For the text-containing cell, return its midpoint in (X, Y) coordinate format. 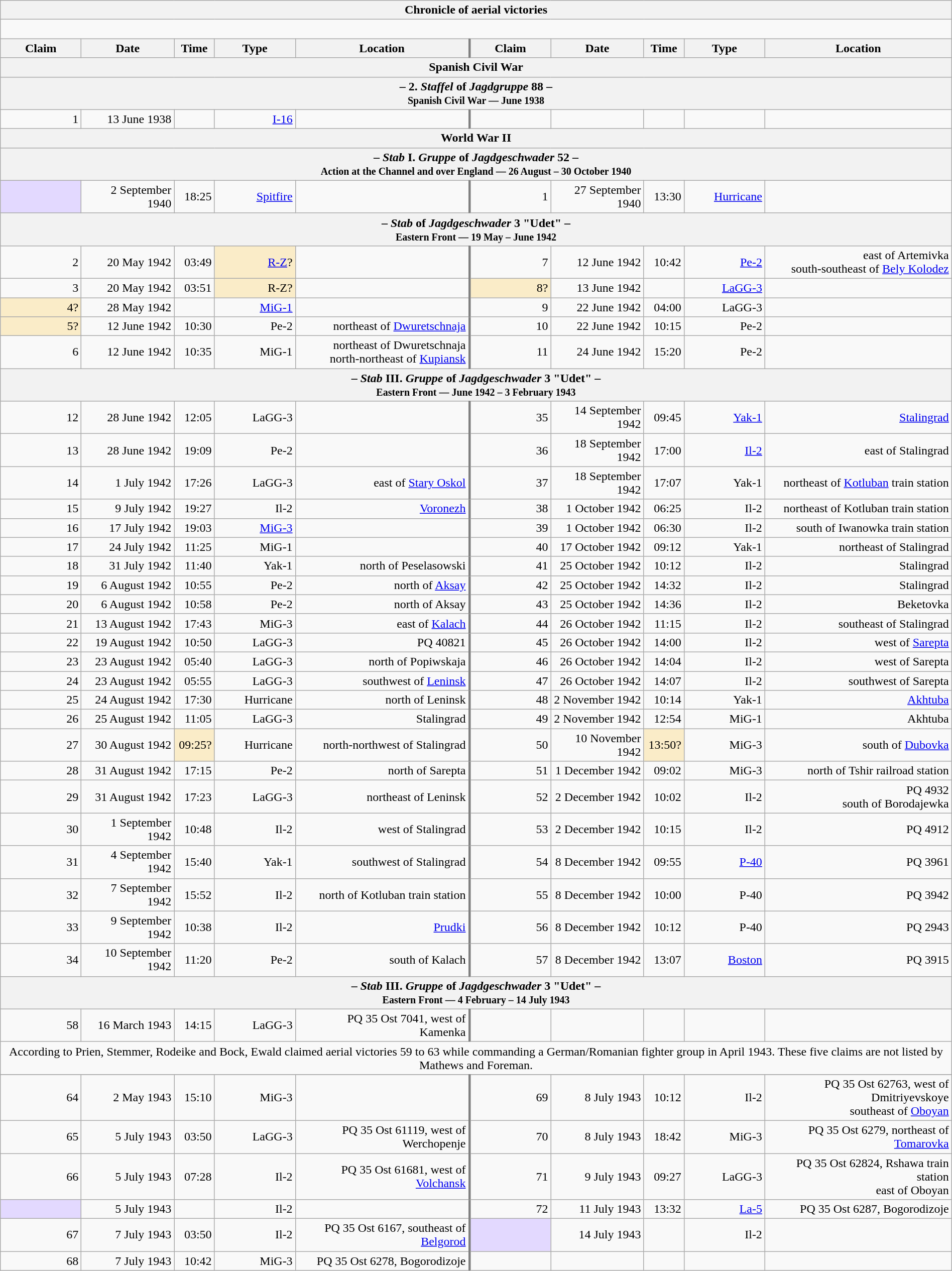
30 (41, 830)
east of Stary Oskol (382, 483)
21 (41, 623)
58 (41, 1025)
11:20 (194, 960)
17:43 (194, 623)
5? (41, 326)
06:30 (664, 528)
La-5 (724, 1209)
PQ 3961 (858, 862)
13 August 1942 (128, 623)
24 June 1942 (598, 353)
70 (510, 1137)
17:26 (194, 483)
18 (41, 566)
north of Tshir railroad station (858, 771)
4? (41, 307)
north of Popiwskaja (382, 661)
4 September 1942 (128, 862)
23 (41, 661)
Chronicle of aerial victories (476, 10)
2 (41, 262)
53 (510, 830)
28 May 1942 (128, 307)
Spanish Civil War (476, 67)
17 (41, 547)
southwest of Sarepta (858, 680)
PQ 35 Ost 6287, Bogorodizoje (858, 1209)
52 (510, 796)
PQ 3915 (858, 960)
12 (41, 418)
19:27 (194, 509)
13 June 1938 (128, 119)
PQ 4932south of Borodajewka (858, 796)
22 (41, 642)
57 (510, 960)
19 August 1942 (128, 642)
65 (41, 1137)
10:00 (664, 895)
04:00 (664, 307)
World War II (476, 138)
east of Kalach (382, 623)
Prudki (382, 927)
51 (510, 771)
north of Kotluban train station (382, 895)
19 (41, 585)
18:25 (194, 197)
7 (510, 262)
10 November 1942 (598, 745)
03:49 (194, 262)
10:58 (194, 604)
03:51 (194, 288)
11 July 1943 (598, 1209)
16 March 1943 (128, 1025)
25 (41, 700)
10 September 1942 (128, 960)
PQ 35 Ost 61681, west of Volchansk (382, 1176)
13:07 (664, 960)
11:40 (194, 566)
69 (510, 1097)
13:50? (664, 745)
– Stab I. Gruppe of Jagdgeschwader 52 –Action at the Channel and over England — 26 August – 30 October 1940 (476, 164)
10:55 (194, 585)
south of Iwanowka train station (858, 528)
PQ 35 Ost 62763, west of Dmitriyevskoye southeast of Oboyan (858, 1097)
24 July 1942 (128, 547)
southwest of Leninsk (382, 680)
– Stab III. Gruppe of Jagdgeschwader 3 "Udet" –Eastern Front — June 1942 – 3 February 1943 (476, 385)
6 (41, 353)
PQ 35 Ost 6167, southeast of Belgorod (382, 1235)
PQ 40821 (382, 642)
10 (510, 326)
Boston (724, 960)
11:15 (664, 623)
29 (41, 796)
9 July 1942 (128, 509)
09:02 (664, 771)
09:55 (664, 862)
27 September 1940 (598, 197)
1 July 1942 (128, 483)
17:00 (664, 450)
24 (41, 680)
39 (510, 528)
14:32 (664, 585)
15:10 (194, 1097)
south of Kalach (382, 960)
09:27 (664, 1176)
southeast of Stalingrad (858, 623)
16 (41, 528)
14:36 (664, 604)
northeast of Leninsk (382, 796)
10:50 (194, 642)
north of Peselasowski (382, 566)
48 (510, 700)
06:25 (664, 509)
14:00 (664, 642)
17:23 (194, 796)
13:30 (664, 197)
50 (510, 745)
37 (510, 483)
17:30 (194, 700)
72 (510, 1209)
32 (41, 895)
9 July 1943 (598, 1176)
10:38 (194, 927)
66 (41, 1176)
PQ 2943 (858, 927)
24 August 1942 (128, 700)
17:15 (194, 771)
09:25? (194, 745)
PQ 35 Ost 62824, Rshawa train station east of Oboyan (858, 1176)
14 July 1943 (598, 1235)
14 September 1942 (598, 418)
40 (510, 547)
38 (510, 509)
13 June 1942 (598, 288)
east of Artemivka south-southeast of Bely Kolodez (858, 262)
27 (41, 745)
47 (510, 680)
09:45 (664, 418)
3 (41, 288)
north of Leninsk (382, 700)
west of Stalingrad (382, 830)
14:15 (194, 1025)
15:52 (194, 895)
14 (41, 483)
55 (510, 895)
14:04 (664, 661)
13 (41, 450)
71 (510, 1176)
42 (510, 585)
56 (510, 927)
28 (41, 771)
26 (41, 719)
11 (510, 353)
northeast of Dwuretschnaja north-northeast of Kupiansk (382, 353)
10:02 (664, 796)
68 (41, 1261)
46 (510, 661)
1 September 1942 (128, 830)
10:30 (194, 326)
1 December 1942 (598, 771)
8? (510, 288)
31 July 1942 (128, 566)
31 (41, 862)
PQ 4912 (858, 830)
10:35 (194, 353)
north-northwest of Stalingrad (382, 745)
15 (41, 509)
43 (510, 604)
11:25 (194, 547)
northeast of Dwuretschnaja (382, 326)
PQ 35 Ost 6278, Bogorodizoje (382, 1261)
67 (41, 1235)
PQ 35 Ost 6279, northeast of Tomarovka (858, 1137)
30 August 1942 (128, 745)
northeast of Stalingrad (858, 547)
southwest of Stalingrad (382, 862)
11:05 (194, 719)
44 (510, 623)
19:03 (194, 528)
25 August 1942 (128, 719)
41 (510, 566)
2 May 1943 (128, 1097)
– 2. Staffel of Jagdgruppe 88 –Spanish Civil War — June 1938 (476, 93)
10:48 (194, 830)
9 September 1942 (128, 927)
12:05 (194, 418)
12:54 (664, 719)
07:28 (194, 1176)
14:07 (664, 680)
33 (41, 927)
9 (510, 307)
64 (41, 1097)
05:40 (194, 661)
south of Dubovka (858, 745)
34 (41, 960)
Spitfire (255, 197)
35 (510, 418)
Voronezh (382, 509)
2 September 1940 (128, 197)
19:09 (194, 450)
7 September 1942 (128, 895)
I-16 (255, 119)
17 October 1942 (598, 547)
54 (510, 862)
PQ 35 Ost 7041, west of Kamenka (382, 1025)
10:14 (664, 700)
15:40 (194, 862)
18:42 (664, 1137)
45 (510, 642)
13:32 (664, 1209)
05:55 (194, 680)
PQ 35 Ost 61119, west of Werchopenje (382, 1137)
20 (41, 604)
49 (510, 719)
Beketovka (858, 604)
north of Sarepta (382, 771)
17 July 1942 (128, 528)
15:20 (664, 353)
36 (510, 450)
– Stab III. Gruppe of Jagdgeschwader 3 "Udet" –Eastern Front — 4 February – 14 July 1943 (476, 992)
17:07 (664, 483)
PQ 3942 (858, 895)
east of Stalingrad (858, 450)
– Stab of Jagdgeschwader 3 "Udet" –Eastern Front — 19 May – June 1942 (476, 229)
09:12 (664, 547)
